From the cell containing the given text, extract its center point as (x, y) coordinate. 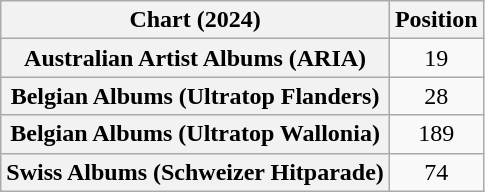
19 (436, 58)
Position (436, 20)
Belgian Albums (Ultratop Wallonia) (196, 134)
Belgian Albums (Ultratop Flanders) (196, 96)
28 (436, 96)
Swiss Albums (Schweizer Hitparade) (196, 172)
Australian Artist Albums (ARIA) (196, 58)
74 (436, 172)
Chart (2024) (196, 20)
189 (436, 134)
